Identify which cell holds the provided text, then report its [X, Y] central coordinate. 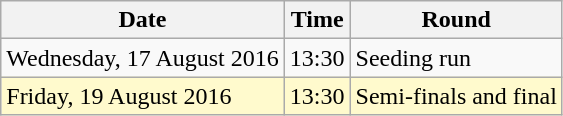
Semi-finals and final [456, 96]
Date [143, 20]
Seeding run [456, 58]
Friday, 19 August 2016 [143, 96]
Round [456, 20]
Time [317, 20]
Wednesday, 17 August 2016 [143, 58]
